Output the (x, y) coordinate of the center of the cell containing the given text.  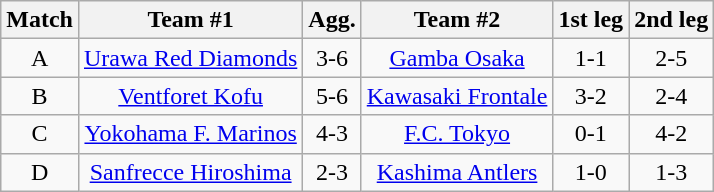
A (40, 58)
B (40, 96)
Urawa Red Diamonds (190, 58)
Gamba Osaka (457, 58)
Ventforet Kofu (190, 96)
2-5 (672, 58)
4-3 (332, 134)
Match (40, 20)
Team #2 (457, 20)
Agg. (332, 20)
5-6 (332, 96)
2nd leg (672, 20)
1-0 (591, 172)
2-4 (672, 96)
Yokohama F. Marinos (190, 134)
1-1 (591, 58)
3-2 (591, 96)
F.C. Tokyo (457, 134)
C (40, 134)
3-6 (332, 58)
2-3 (332, 172)
Sanfrecce Hiroshima (190, 172)
Kashima Antlers (457, 172)
D (40, 172)
0-1 (591, 134)
Kawasaki Frontale (457, 96)
4-2 (672, 134)
1st leg (591, 20)
1-3 (672, 172)
Team #1 (190, 20)
